Locate the cell with the specified text and output its [x, y] center coordinate. 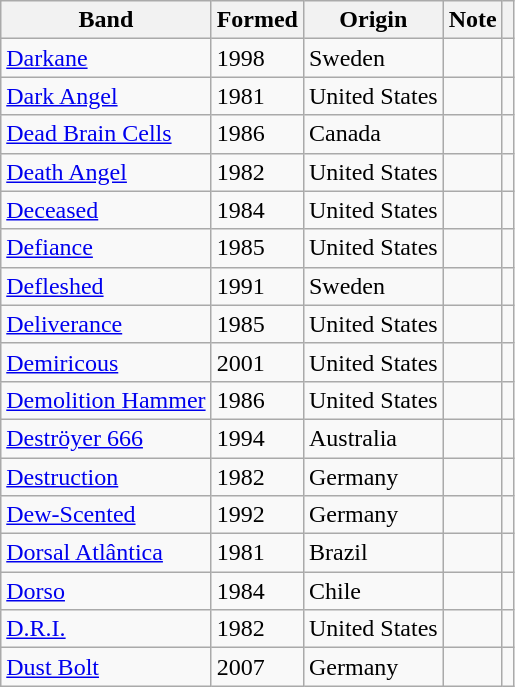
Dust Bolt [106, 667]
2001 [257, 362]
Australia [373, 438]
Death Angel [106, 172]
Darkane [106, 58]
Formed [257, 20]
Dorso [106, 591]
Demiricous [106, 362]
Deströyer 666 [106, 438]
Dead Brain Cells [106, 134]
Demolition Hammer [106, 400]
1992 [257, 515]
Destruction [106, 477]
Band [106, 20]
Deceased [106, 210]
Defleshed [106, 286]
Dorsal Atlântica [106, 553]
1994 [257, 438]
Origin [373, 20]
Dark Angel [106, 96]
1998 [257, 58]
Brazil [373, 553]
D.R.I. [106, 629]
2007 [257, 667]
Note [472, 20]
Deliverance [106, 324]
1991 [257, 286]
Chile [373, 591]
Defiance [106, 248]
Canada [373, 134]
Dew-Scented [106, 515]
